Extract the [x, y] coordinate from the center of the cell holding the provided text.  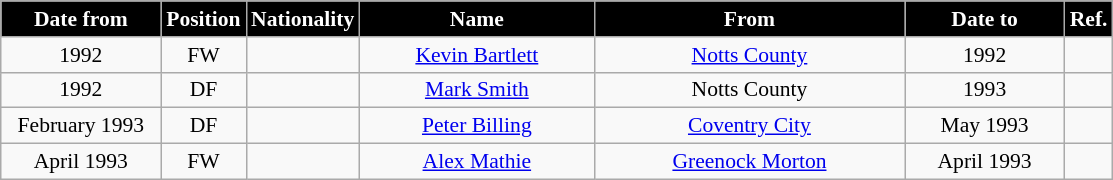
Mark Smith [476, 90]
February 1993 [81, 126]
Alex Mathie [476, 162]
Greenock Morton [749, 162]
Date from [81, 19]
Peter Billing [476, 126]
Date to [985, 19]
Position [204, 19]
Nationality [302, 19]
From [749, 19]
Kevin Bartlett [476, 55]
1993 [985, 90]
Name [476, 19]
Ref. [1089, 19]
May 1993 [985, 126]
Coventry City [749, 126]
